For the text-containing cell, return its midpoint in [X, Y] coordinate format. 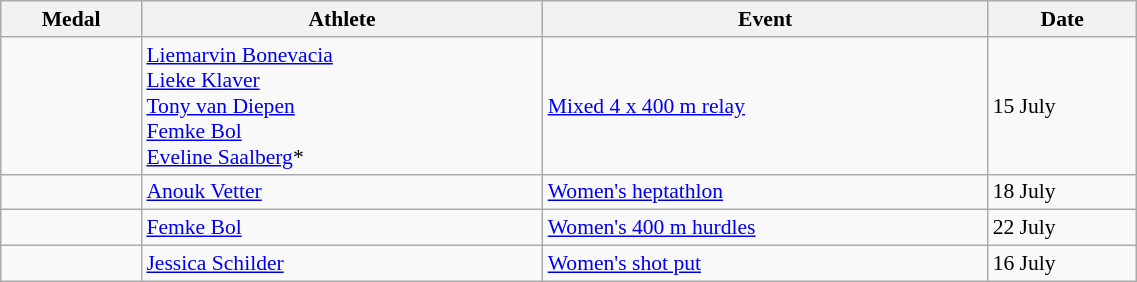
Jessica Schilder [342, 264]
Mixed 4 x 400 m relay [766, 106]
22 July [1062, 228]
Women's heptathlon [766, 192]
Medal [72, 19]
Athlete [342, 19]
15 July [1062, 106]
18 July [1062, 192]
Liemarvin BonevaciaLieke KlaverTony van DiepenFemke BolEveline Saalberg* [342, 106]
Women's shot put [766, 264]
16 July [1062, 264]
Anouk Vetter [342, 192]
Femke Bol [342, 228]
Women's 400 m hurdles [766, 228]
Event [766, 19]
Date [1062, 19]
